Scan for the cell matching the given text and deliver its (x, y) coordinate at center. 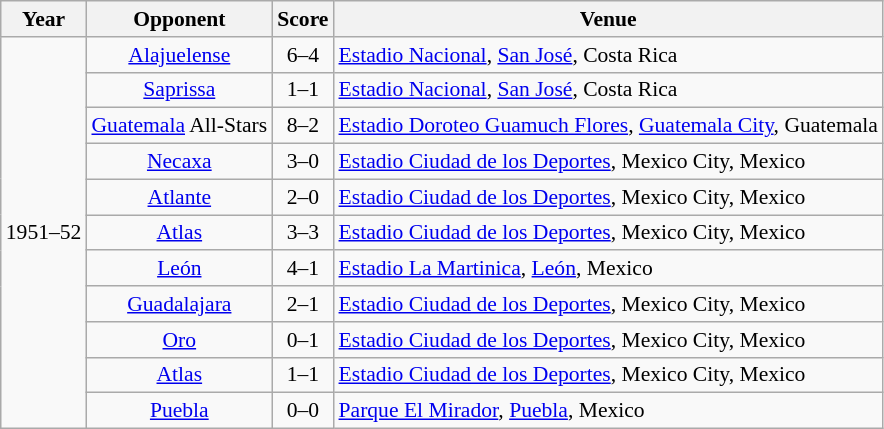
1951–52 (44, 233)
Estadio La Martinica, León, Mexico (608, 269)
Guadalajara (179, 304)
3–0 (302, 162)
2–1 (302, 304)
Venue (608, 19)
Atlante (179, 197)
Oro (179, 340)
Estadio Doroteo Guamuch Flores, Guatemala City, Guatemala (608, 126)
Score (302, 19)
Opponent (179, 19)
2–0 (302, 197)
3–3 (302, 233)
0–1 (302, 340)
Puebla (179, 411)
6–4 (302, 55)
0–0 (302, 411)
Saprissa (179, 90)
Alajuelense (179, 55)
Necaxa (179, 162)
León (179, 269)
Guatemala All-Stars (179, 126)
8–2 (302, 126)
4–1 (302, 269)
Parque El Mirador, Puebla, Mexico (608, 411)
Year (44, 19)
